Locate the cell with the specified text and output its (x, y) center coordinate. 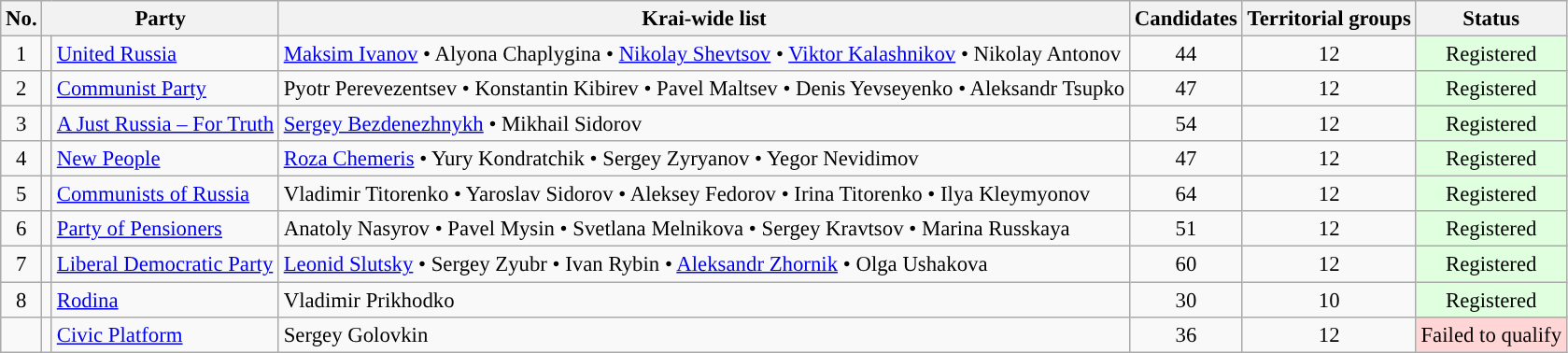
Vladimir Titorenko • Yaroslav Sidorov • Aleksey Fedorov • Irina Titorenko • Ilya Kleymyonov (704, 194)
A Just Russia – For Truth (164, 124)
Roza Chemeris • Yury Kondratchik • Sergey Zyryanov • Yegor Nevidimov (704, 159)
64 (1186, 194)
No. (21, 19)
10 (1329, 300)
54 (1186, 124)
Krai-wide list (704, 19)
51 (1186, 229)
7 (21, 264)
New People (164, 159)
United Russia (164, 54)
Party (161, 19)
Maksim Ivanov • Alyona Chaplygina • Nikolay Shevtsov • Viktor Kalashnikov • Nikolay Antonov (704, 54)
Failed to qualify (1490, 334)
Party of Pensioners (164, 229)
Sergey Bezdenezhnykh • Mikhail Sidorov (704, 124)
Sergey Golovkin (704, 334)
Leonid Slutsky • Sergey Zyubr • Ivan Rybin • Aleksandr Zhornik • Olga Ushakova (704, 264)
Territorial groups (1329, 19)
Civic Platform (164, 334)
Candidates (1186, 19)
44 (1186, 54)
4 (21, 159)
Liberal Democratic Party (164, 264)
Rodina (164, 300)
Vladimir Prikhodko (704, 300)
Status (1490, 19)
36 (1186, 334)
30 (1186, 300)
8 (21, 300)
3 (21, 124)
60 (1186, 264)
6 (21, 229)
2 (21, 89)
Communist Party (164, 89)
5 (21, 194)
Communists of Russia (164, 194)
Pyotr Perevezentsev • Konstantin Kibirev • Pavel Maltsev • Denis Yevseyenko • Aleksandr Tsupko (704, 89)
Anatoly Nasyrov • Pavel Mysin • Svetlana Melnikova • Sergey Kravtsov • Marina Russkaya (704, 229)
1 (21, 54)
